Return (X, Y) of the center of cell containing provided text 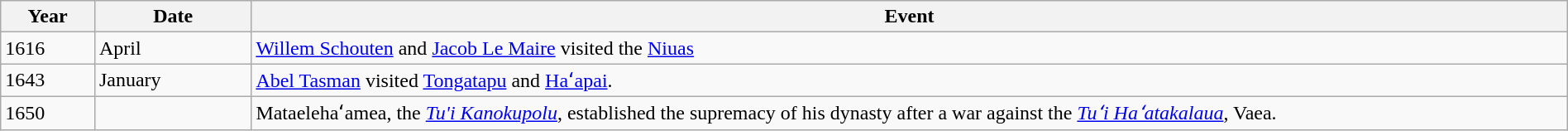
1650 (48, 113)
Event (910, 17)
January (172, 80)
Mataelehaʻamea, the Tu'i Kanokupolu, established the supremacy of his dynasty after a war against the Tuʻi Haʻatakalaua, Vaea. (910, 113)
Date (172, 17)
Willem Schouten and Jacob Le Maire visited the Niuas (910, 48)
April (172, 48)
1616 (48, 48)
Year (48, 17)
Abel Tasman visited Tongatapu and Haʻapai. (910, 80)
1643 (48, 80)
